Detect which cell encompasses the target text, then output its [x, y] center coordinate. 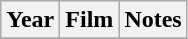
Film [90, 20]
Notes [153, 20]
Year [30, 20]
